Scan for the cell matching the given text and deliver its (X, Y) coordinate at center. 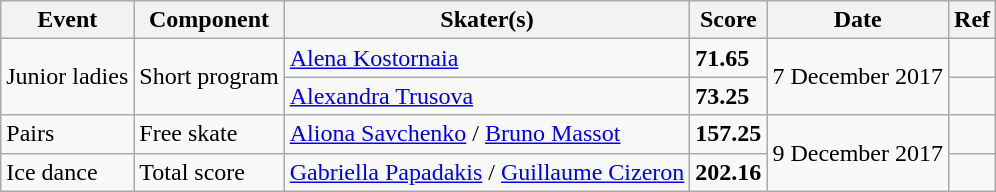
Date (858, 20)
157.25 (728, 134)
Ref (972, 20)
Skater(s) (487, 20)
Component (209, 20)
Free skate (209, 134)
9 December 2017 (858, 153)
Event (68, 20)
71.65 (728, 58)
73.25 (728, 96)
Short program (209, 77)
Score (728, 20)
Aliona Savchenko / Bruno Massot (487, 134)
Alena Kostornaia (487, 58)
Ice dance (68, 172)
Pairs (68, 134)
7 December 2017 (858, 77)
202.16 (728, 172)
Gabriella Papadakis / Guillaume Cizeron (487, 172)
Junior ladies (68, 77)
Alexandra Trusova (487, 96)
Total score (209, 172)
